Find where the given text appears and provide that cell's center as (X, Y) coordinate. 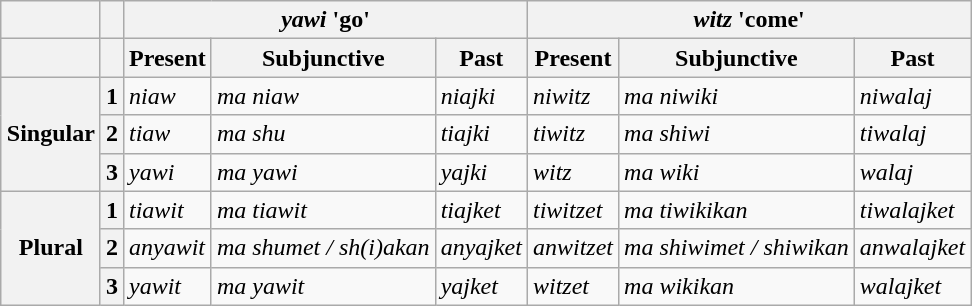
niajki (481, 96)
tiwitzet (572, 210)
tiwalaj (912, 134)
ma tiwikikan (737, 210)
ma tiawit (323, 210)
yajki (481, 172)
witz (572, 172)
walajket (912, 286)
tiajki (481, 134)
anwalajket (912, 248)
tiajket (481, 210)
ma shiwi (737, 134)
tiawit (167, 210)
ma shiwimet / shiwikan (737, 248)
tiwitz (572, 134)
witz 'come' (748, 20)
anyajket (481, 248)
witzet (572, 286)
niaw (167, 96)
ma yawi (323, 172)
ma niaw (323, 96)
yawi 'go' (325, 20)
ma wiki (737, 172)
ma shumet / sh(i)akan (323, 248)
ma yawit (323, 286)
Plural (50, 248)
tiaw (167, 134)
yawit (167, 286)
ma shu (323, 134)
walaj (912, 172)
ma niwiki (737, 96)
Singular (50, 134)
anyawit (167, 248)
niwitz (572, 96)
yawi (167, 172)
yajket (481, 286)
tiwalajket (912, 210)
niwalaj (912, 96)
anwitzet (572, 248)
ma wikikan (737, 286)
